Return the (X, Y) coordinate for the center point of the cell that contains the specified text.  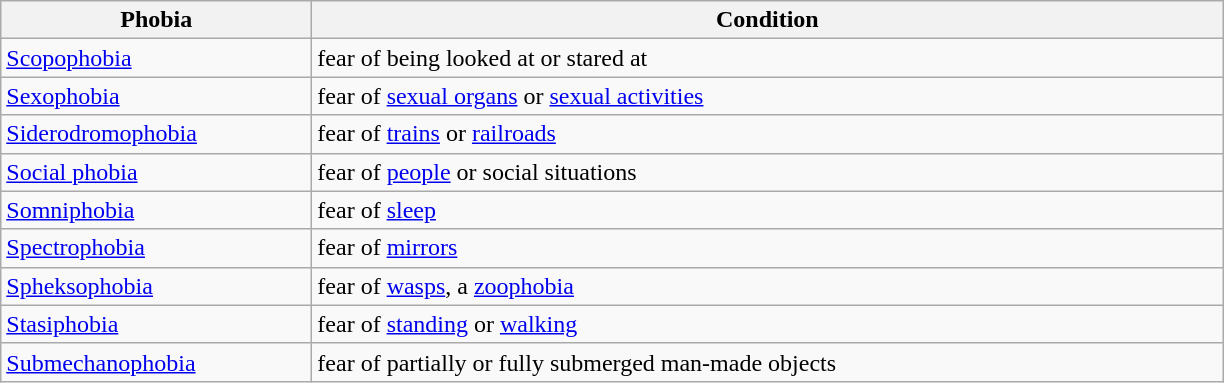
fear of being looked at or stared at (768, 58)
fear of wasps, a zoophobia (768, 286)
Stasiphobia (156, 324)
Phobia (156, 20)
Spectrophobia (156, 248)
Submechanophobia (156, 362)
fear of sexual organs or sexual activities (768, 96)
Spheksophobia (156, 286)
fear of sleep (768, 210)
Condition (768, 20)
fear of partially or fully submerged man-made objects (768, 362)
fear of trains or railroads (768, 134)
Siderodromophobia (156, 134)
fear of standing or walking (768, 324)
Sexophobia (156, 96)
Social phobia (156, 172)
fear of people or social situations (768, 172)
Scopophobia (156, 58)
fear of mirrors (768, 248)
Somniphobia (156, 210)
